Find where the given text appears and provide that cell's center as [x, y] coordinate. 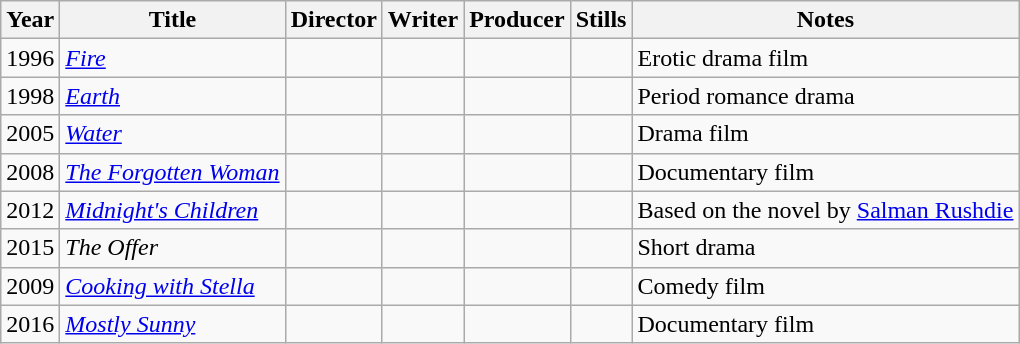
Cooking with Stella [172, 286]
Midnight's Children [172, 210]
Water [172, 134]
2009 [30, 286]
Fire [172, 58]
Writer [422, 20]
Period romance drama [826, 96]
The Forgotten Woman [172, 172]
The Offer [172, 248]
2005 [30, 134]
Stills [601, 20]
Title [172, 20]
Mostly Sunny [172, 324]
2008 [30, 172]
Director [334, 20]
2015 [30, 248]
Drama film [826, 134]
Notes [826, 20]
Erotic drama film [826, 58]
1998 [30, 96]
Earth [172, 96]
2012 [30, 210]
Comedy film [826, 286]
Based on the novel by Salman Rushdie [826, 210]
Short drama [826, 248]
1996 [30, 58]
2016 [30, 324]
Year [30, 20]
Producer [518, 20]
